From the cell containing the given text, extract its center point as (x, y) coordinate. 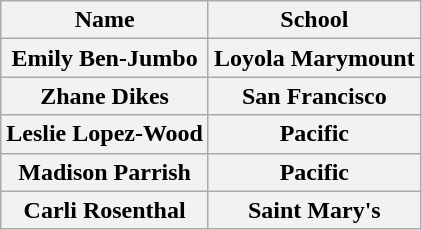
Leslie Lopez-Wood (105, 134)
School (314, 20)
Madison Parrish (105, 172)
Loyola Marymount (314, 58)
Name (105, 20)
Zhane Dikes (105, 96)
Emily Ben-Jumbo (105, 58)
Carli Rosenthal (105, 210)
Saint Mary's (314, 210)
San Francisco (314, 96)
